Scan for the cell matching the given text and deliver its [X, Y] coordinate at center. 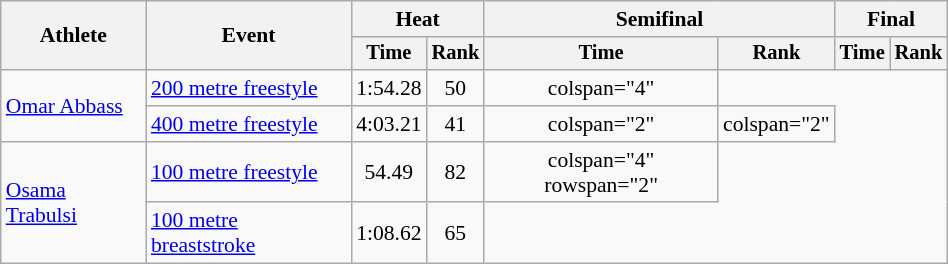
100 metre freestyle [248, 172]
Final [892, 19]
54.49 [388, 172]
Event [248, 36]
200 metre freestyle [248, 88]
65 [456, 234]
4:03.21 [388, 124]
Heat [418, 19]
41 [456, 124]
colspan="4" [601, 88]
Semifinal [660, 19]
82 [456, 172]
Athlete [74, 36]
colspan="4" rowspan="2" [601, 172]
1:08.62 [388, 234]
400 metre freestyle [248, 124]
Osama Trabulsi [74, 203]
Omar Abbass [74, 106]
50 [456, 88]
100 metre breaststroke [248, 234]
1:54.28 [388, 88]
